From the cell containing the given text, extract its center point as [X, Y] coordinate. 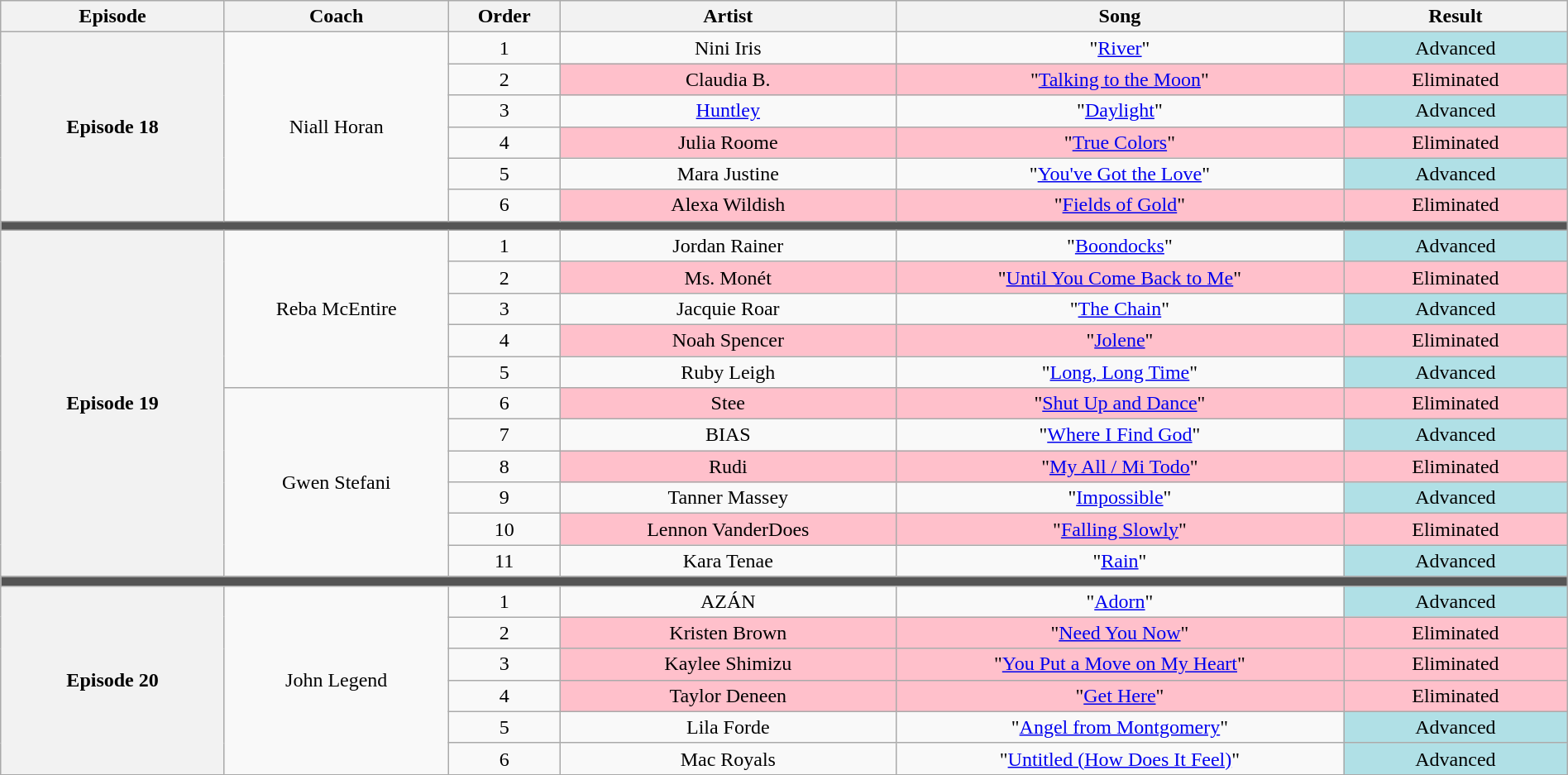
"Rain" [1120, 561]
"The Chain" [1120, 309]
"True Colors" [1120, 142]
"Long, Long Time" [1120, 371]
Coach [336, 17]
Lennon VanderDoes [728, 529]
Result [1456, 17]
Song [1120, 17]
"You've Got the Love" [1120, 174]
Tanner Massey [728, 498]
Order [504, 17]
"Angel from Montgomery" [1120, 727]
Episode 19 [112, 404]
"You Put a Move on My Heart" [1120, 664]
Stee [728, 404]
"Daylight" [1120, 111]
Niall Horan [336, 127]
Jacquie Roar [728, 309]
Gwen Stefani [336, 482]
"Talking to the Moon" [1120, 79]
BIAS [728, 435]
"Shut Up and Dance" [1120, 404]
Rudi [728, 466]
"Falling Slowly" [1120, 529]
Ruby Leigh [728, 371]
10 [504, 529]
"Untitled (How Does It Feel)" [1120, 758]
Taylor Deneen [728, 696]
Jordan Rainer [728, 246]
Nini Iris [728, 48]
AZÁN [728, 601]
Lila Forde [728, 727]
"River" [1120, 48]
Kaylee Shimizu [728, 664]
"Boondocks" [1120, 246]
9 [504, 498]
Episode 18 [112, 127]
"Fields of Gold" [1120, 205]
Noah Spencer [728, 340]
8 [504, 466]
"Need You Now" [1120, 633]
"Adorn" [1120, 601]
Artist [728, 17]
"Get Here" [1120, 696]
Huntley [728, 111]
Reba McEntire [336, 309]
Julia Roome [728, 142]
Mara Justine [728, 174]
"Impossible" [1120, 498]
"Until You Come Back to Me" [1120, 277]
Mac Royals [728, 758]
Episode 20 [112, 680]
11 [504, 561]
Ms. Monét [728, 277]
John Legend [336, 680]
"My All / Mi Todo" [1120, 466]
Claudia B. [728, 79]
"Jolene" [1120, 340]
7 [504, 435]
Episode [112, 17]
Alexa Wildish [728, 205]
Kara Tenae [728, 561]
"Where I Find God" [1120, 435]
Kristen Brown [728, 633]
